Return the [X, Y] coordinate for the center point of the cell that contains the specified text.  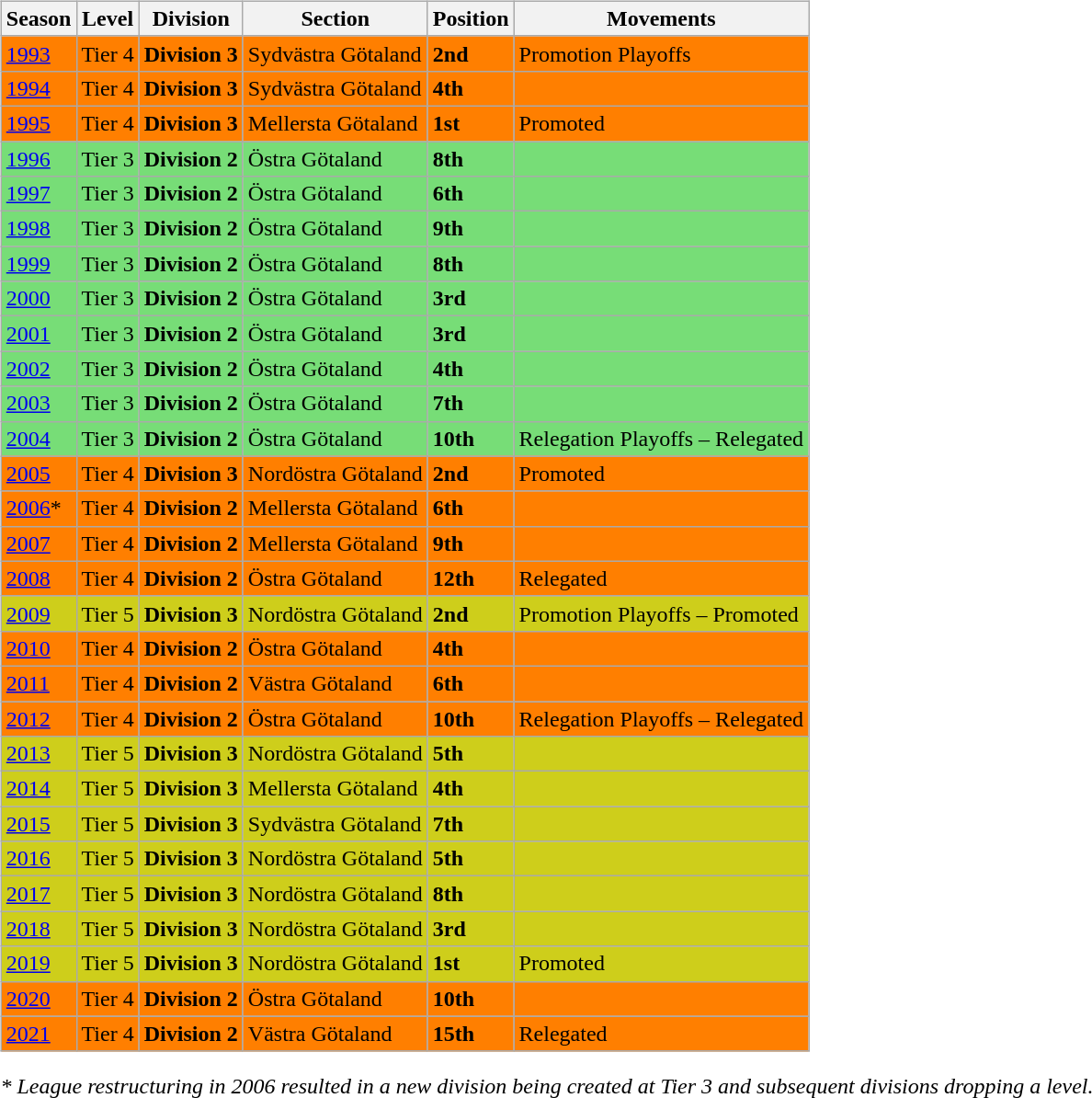
15th [471, 1034]
1996 [39, 159]
1998 [39, 229]
2003 [39, 404]
2011 [39, 683]
2009 [39, 613]
2013 [39, 754]
Level [108, 18]
2018 [39, 929]
2007 [39, 543]
2004 [39, 439]
Promotion Playoffs – Promoted [662, 613]
2015 [39, 824]
1995 [39, 123]
2012 [39, 718]
2006* [39, 509]
Position [471, 18]
Division [191, 18]
Movements [662, 18]
12th [471, 578]
Promotion Playoffs [662, 53]
2002 [39, 369]
2020 [39, 999]
2005 [39, 474]
1994 [39, 88]
1999 [39, 264]
2000 [39, 299]
1997 [39, 194]
2016 [39, 859]
2021 [39, 1034]
2001 [39, 334]
2008 [39, 578]
2014 [39, 789]
1993 [39, 53]
Season [39, 18]
2019 [39, 964]
Section [335, 18]
2010 [39, 648]
2017 [39, 894]
